Pinpoint the cell where the given text exists, returning its (X, Y) midpoint coordinate. 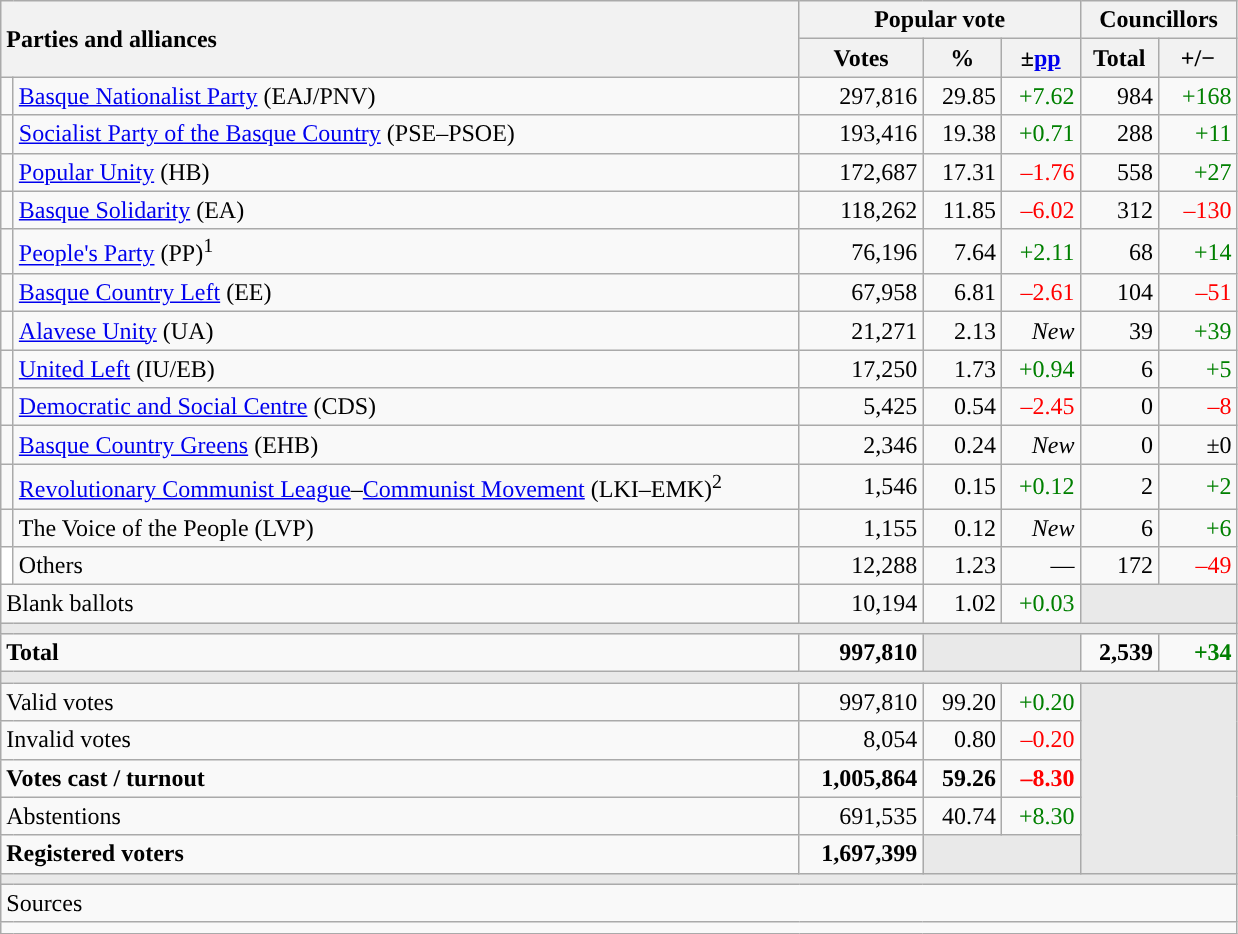
Parties and alliances (400, 39)
17,250 (861, 369)
+0.12 (1040, 486)
Blank ballots (400, 604)
7.64 (962, 252)
Popular Unity (HB) (406, 172)
+6 (1198, 528)
984 (1120, 96)
% (962, 58)
2,539 (1120, 653)
–130 (1198, 210)
68 (1120, 252)
Valid votes (400, 702)
59.26 (962, 778)
+27 (1198, 172)
Basque Solidarity (EA) (406, 210)
10,194 (861, 604)
0.54 (962, 407)
+39 (1198, 331)
Revolutionary Communist League–Communist Movement (LKI–EMK)2 (406, 486)
The Voice of the People (LVP) (406, 528)
Alavese Unity (UA) (406, 331)
21,271 (861, 331)
Popular vote (940, 20)
12,288 (861, 566)
19.38 (962, 134)
288 (1120, 134)
+14 (1198, 252)
–6.02 (1040, 210)
–0.20 (1040, 740)
±pp (1040, 58)
Others (406, 566)
5,425 (861, 407)
691,535 (861, 816)
+/− (1198, 58)
+2.11 (1040, 252)
+2 (1198, 486)
Sources (619, 903)
0.12 (962, 528)
67,958 (861, 293)
+8.30 (1040, 816)
1,546 (861, 486)
0.80 (962, 740)
+0.20 (1040, 702)
39 (1120, 331)
Votes cast / turnout (400, 778)
+34 (1198, 653)
Abstentions (400, 816)
Votes (861, 58)
172,687 (861, 172)
+0.03 (1040, 604)
76,196 (861, 252)
193,416 (861, 134)
–49 (1198, 566)
1,155 (861, 528)
11.85 (962, 210)
Registered voters (400, 854)
312 (1120, 210)
–1.76 (1040, 172)
17.31 (962, 172)
2.13 (962, 331)
+0.71 (1040, 134)
+168 (1198, 96)
+0.94 (1040, 369)
United Left (IU/EB) (406, 369)
+7.62 (1040, 96)
0.24 (962, 445)
6.81 (962, 293)
–51 (1198, 293)
Democratic and Social Centre (CDS) (406, 407)
0.15 (962, 486)
+11 (1198, 134)
8,054 (861, 740)
1.02 (962, 604)
Socialist Party of the Basque Country (PSE–PSOE) (406, 134)
–2.61 (1040, 293)
118,262 (861, 210)
Basque Country Greens (EHB) (406, 445)
Invalid votes (400, 740)
2 (1120, 486)
1,005,864 (861, 778)
— (1040, 566)
Basque Nationalist Party (EAJ/PNV) (406, 96)
1,697,399 (861, 854)
29.85 (962, 96)
297,816 (861, 96)
±0 (1198, 445)
–8.30 (1040, 778)
People's Party (PP)1 (406, 252)
172 (1120, 566)
99.20 (962, 702)
Councillors (1158, 20)
Basque Country Left (EE) (406, 293)
–2.45 (1040, 407)
104 (1120, 293)
–8 (1198, 407)
40.74 (962, 816)
2,346 (861, 445)
558 (1120, 172)
+5 (1198, 369)
1.23 (962, 566)
1.73 (962, 369)
